For the text-containing cell, return its midpoint in (X, Y) coordinate format. 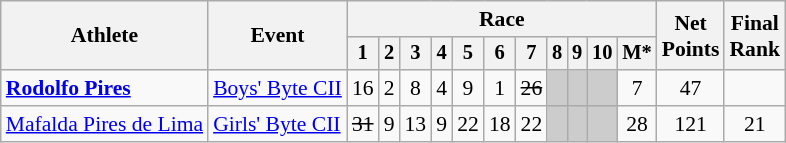
47 (691, 88)
Athlete (104, 36)
Boys' Byte CII (278, 88)
31 (363, 124)
26 (532, 88)
6 (500, 54)
Mafalda Pires de Lima (104, 124)
M* (636, 54)
FinalRank (754, 36)
28 (636, 124)
16 (363, 88)
21 (754, 124)
13 (415, 124)
5 (468, 54)
10 (602, 54)
121 (691, 124)
Rodolfo Pires (104, 88)
NetPoints (691, 36)
Girls' Byte CII (278, 124)
Event (278, 36)
Race (502, 19)
3 (415, 54)
18 (500, 124)
